Search for the cell housing the specified text and yield its [X, Y] center coordinate. 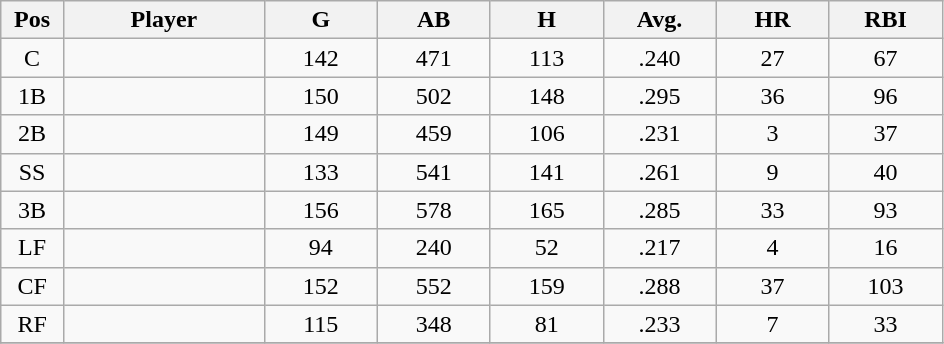
Player [164, 20]
113 [546, 58]
148 [546, 96]
578 [434, 210]
459 [434, 134]
H [546, 20]
141 [546, 172]
SS [32, 172]
81 [546, 324]
3B [32, 210]
.240 [660, 58]
36 [772, 96]
CF [32, 286]
Pos [32, 20]
94 [320, 248]
115 [320, 324]
67 [886, 58]
149 [320, 134]
156 [320, 210]
.285 [660, 210]
159 [546, 286]
RF [32, 324]
.288 [660, 286]
150 [320, 96]
G [320, 20]
.217 [660, 248]
3 [772, 134]
93 [886, 210]
16 [886, 248]
2B [32, 134]
.233 [660, 324]
152 [320, 286]
103 [886, 286]
133 [320, 172]
4 [772, 248]
AB [434, 20]
106 [546, 134]
Avg. [660, 20]
.295 [660, 96]
40 [886, 172]
RBI [886, 20]
LF [32, 248]
.261 [660, 172]
C [32, 58]
502 [434, 96]
27 [772, 58]
348 [434, 324]
142 [320, 58]
96 [886, 96]
.231 [660, 134]
471 [434, 58]
9 [772, 172]
52 [546, 248]
HR [772, 20]
1B [32, 96]
7 [772, 324]
541 [434, 172]
240 [434, 248]
552 [434, 286]
165 [546, 210]
